Extract the [x, y] coordinate from the center of the cell holding the provided text.  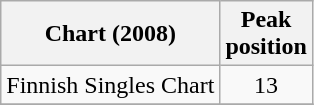
Chart (2008) [110, 34]
Finnish Singles Chart [110, 85]
13 [266, 85]
Peak position [266, 34]
